Provide the [x, y] coordinate of the cell's center where the given text is located.  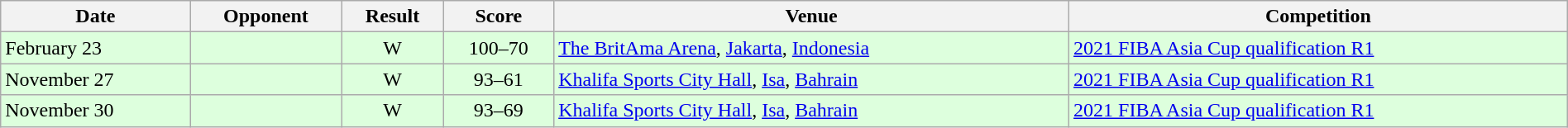
Result [392, 17]
November 27 [96, 79]
Score [499, 17]
Venue [812, 17]
November 30 [96, 111]
Date [96, 17]
The BritAma Arena, Jakarta, Indonesia [812, 48]
February 23 [96, 48]
100–70 [499, 48]
Opponent [266, 17]
93–69 [499, 111]
Competition [1318, 17]
93–61 [499, 79]
